Capture the cell that displays the provided text and extract its (x, y) central coordinate. 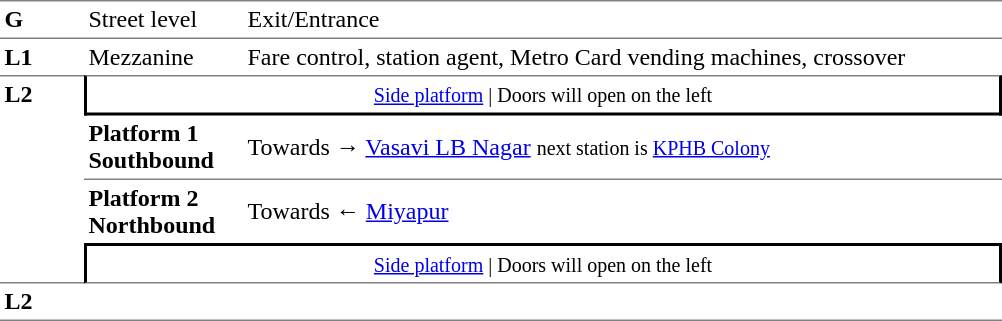
L1 (42, 57)
Mezzanine (164, 57)
Platform 2Northbound (164, 212)
Towards ← Miyapur (622, 212)
L2 (42, 179)
G (42, 20)
Street level (164, 20)
Platform 1Southbound (164, 148)
Fare control, station agent, Metro Card vending machines, crossover (622, 57)
Towards → Vasavi LB Nagar next station is KPHB Colony (622, 148)
Exit/Entrance (622, 20)
